Search for the cell housing the specified text and yield its [X, Y] center coordinate. 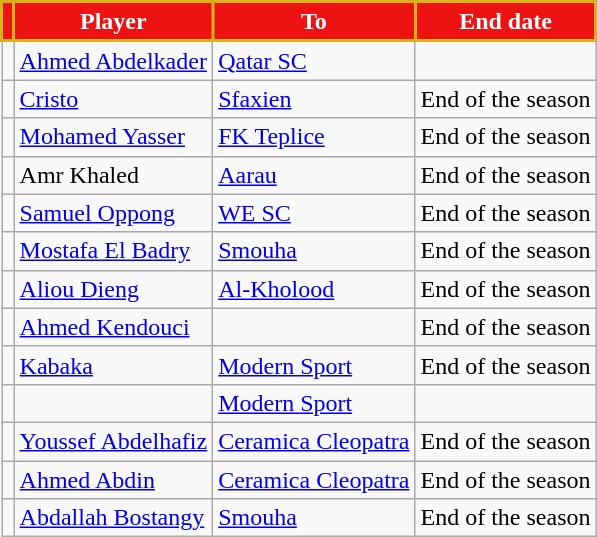
Qatar SC [314, 60]
Amr Khaled [114, 175]
Samuel Oppong [114, 213]
Player [114, 22]
Sfaxien [314, 99]
Youssef Abdelhafiz [114, 441]
End date [506, 22]
Ahmed Abdelkader [114, 60]
Aarau [314, 175]
Mohamed Yasser [114, 137]
WE SC [314, 213]
Cristo [114, 99]
Aliou Dieng [114, 289]
Abdallah Bostangy [114, 518]
Kabaka [114, 365]
Ahmed Kendouci [114, 327]
Al-Kholood [314, 289]
To [314, 22]
FK Teplice [314, 137]
Mostafa El Badry [114, 251]
Ahmed Abdin [114, 479]
